Scan for the cell matching the given text and deliver its [x, y] coordinate at center. 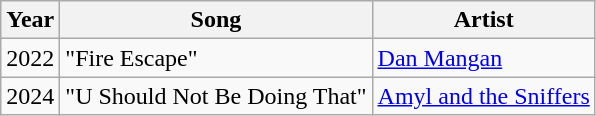
Song [216, 20]
Artist [484, 20]
"Fire Escape" [216, 58]
Dan Mangan [484, 58]
"U Should Not Be Doing That" [216, 96]
Amyl and the Sniffers [484, 96]
2024 [30, 96]
Year [30, 20]
2022 [30, 58]
